Return the [X, Y] coordinate for the center point of the cell that contains the specified text.  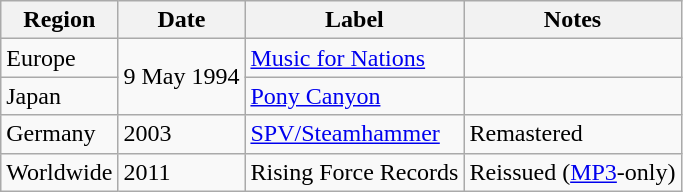
9 May 1994 [182, 77]
Europe [60, 58]
Music for Nations [354, 58]
Rising Force Records [354, 172]
Region [60, 20]
2011 [182, 172]
Label [354, 20]
Japan [60, 96]
Remastered [572, 134]
Date [182, 20]
Worldwide [60, 172]
Notes [572, 20]
SPV/Steamhammer [354, 134]
Reissued (MP3-only) [572, 172]
2003 [182, 134]
Pony Canyon [354, 96]
Germany [60, 134]
